Scan for the cell matching the given text and deliver its (x, y) coordinate at center. 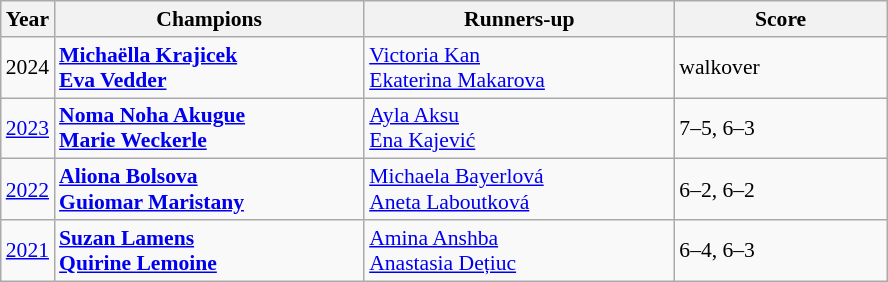
7–5, 6–3 (780, 128)
Score (780, 19)
Noma Noha Akugue Marie Weckerle (209, 128)
Suzan Lamens Quirine Lemoine (209, 250)
Michaela Bayerlová Aneta Laboutková (519, 190)
Amina Anshba Anastasia Dețiuc (519, 250)
Year (28, 19)
Runners-up (519, 19)
6–4, 6–3 (780, 250)
Victoria Kan Ekaterina Makarova (519, 68)
2021 (28, 250)
Michaëlla Krajicek Eva Vedder (209, 68)
2024 (28, 68)
walkover (780, 68)
2022 (28, 190)
6–2, 6–2 (780, 190)
2023 (28, 128)
Ayla Aksu Ena Kajević (519, 128)
Aliona Bolsova Guiomar Maristany (209, 190)
Champions (209, 19)
